For the text-containing cell, return its midpoint in (X, Y) coordinate format. 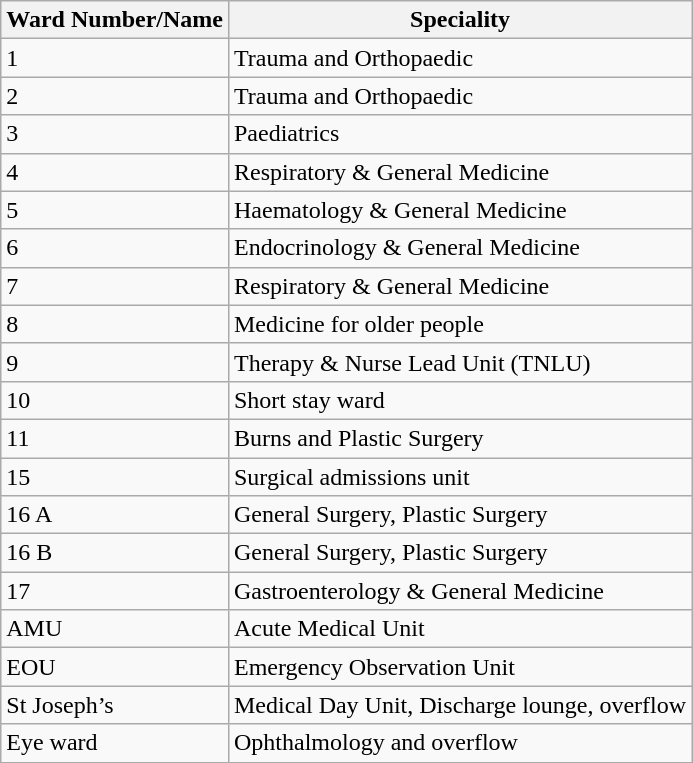
Gastroenterology & General Medicine (460, 591)
Eye ward (115, 743)
St Joseph’s (115, 705)
AMU (115, 629)
Medical Day Unit, Discharge lounge, overflow (460, 705)
Acute Medical Unit (460, 629)
Ophthalmology and overflow (460, 743)
16 B (115, 553)
15 (115, 477)
6 (115, 248)
7 (115, 286)
Haematology & General Medicine (460, 210)
16 A (115, 515)
2 (115, 96)
Medicine for older people (460, 324)
9 (115, 362)
11 (115, 438)
Endocrinology & General Medicine (460, 248)
Speciality (460, 20)
Short stay ward (460, 400)
Therapy & Nurse Lead Unit (TNLU) (460, 362)
Ward Number/Name (115, 20)
Paediatrics (460, 134)
10 (115, 400)
1 (115, 58)
Emergency Observation Unit (460, 667)
5 (115, 210)
Surgical admissions unit (460, 477)
EOU (115, 667)
8 (115, 324)
4 (115, 172)
Burns and Plastic Surgery (460, 438)
17 (115, 591)
3 (115, 134)
